For the text-containing cell, return its midpoint in [X, Y] coordinate format. 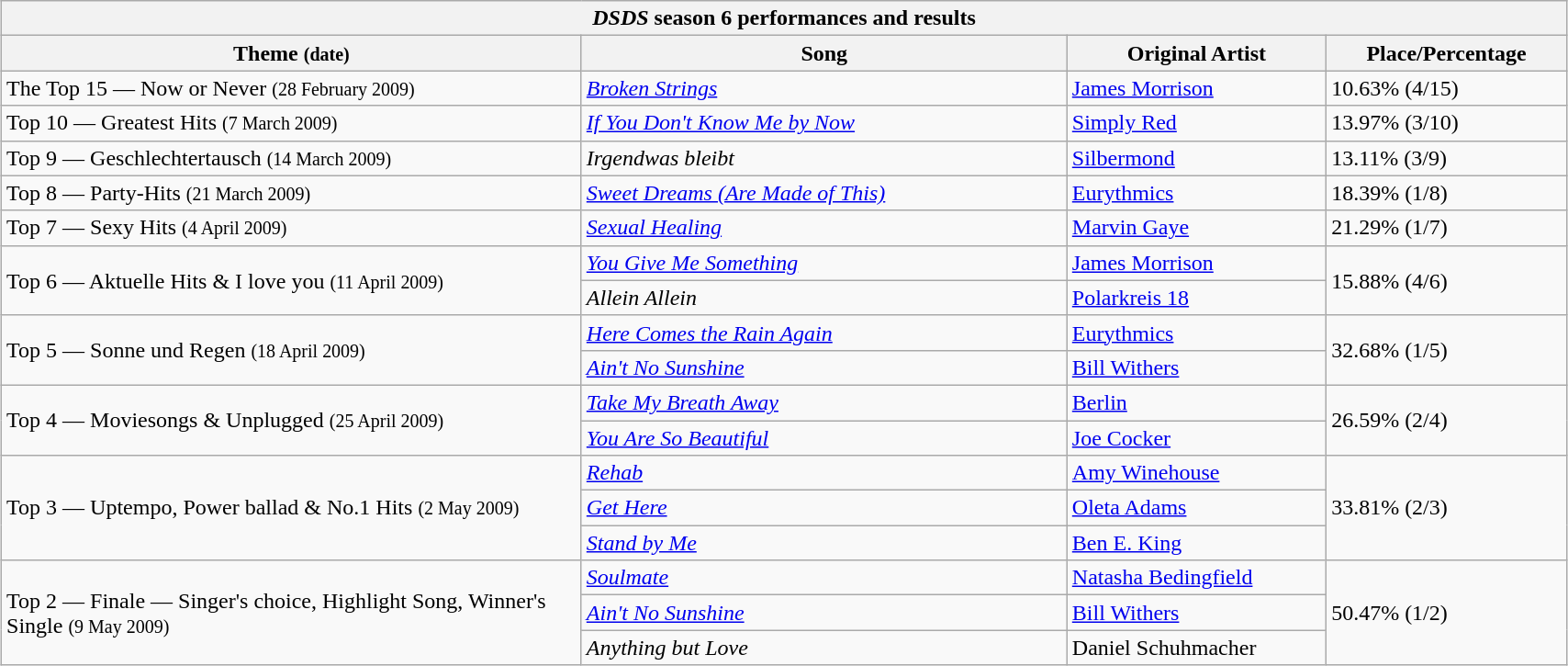
The Top 15 — Now or Never (28 February 2009) [292, 88]
Take My Breath Away [824, 402]
Top 4 — Moviesongs & Unplugged (25 April 2009) [292, 420]
Sexual Healing [824, 228]
13.11% (3/9) [1447, 158]
18.39% (1/8) [1447, 193]
Top 10 — Greatest Hits (7 March 2009) [292, 123]
32.68% (1/5) [1447, 350]
Anything but Love [824, 648]
Song [824, 53]
Top 6 — Aktuelle Hits & I love you (11 April 2009) [292, 280]
Rehab [824, 473]
Top 9 — Geschlechtertausch (14 March 2009) [292, 158]
21.29% (1/7) [1447, 228]
Here Comes the Rain Again [824, 333]
You Are So Beautiful [824, 438]
DSDS season 6 performances and results [784, 18]
Top 3 — Uptempo, Power ballad & No.1 Hits (2 May 2009) [292, 508]
Top 2 — Finale — Singer's choice, Highlight Song, Winner's Single (9 May 2009) [292, 613]
Joe Cocker [1196, 438]
Sweet Dreams (Are Made of This) [824, 193]
Silbermond [1196, 158]
Original Artist [1196, 53]
Amy Winehouse [1196, 473]
Place/Percentage [1447, 53]
50.47% (1/2) [1447, 613]
15.88% (4/6) [1447, 280]
Natasha Bedingfield [1196, 578]
Daniel Schuhmacher [1196, 648]
Simply Red [1196, 123]
Get Here [824, 508]
Polarkreis 18 [1196, 298]
26.59% (2/4) [1447, 420]
You Give Me Something [824, 263]
Irgendwas bleibt [824, 158]
Marvin Gaye [1196, 228]
Oleta Adams [1196, 508]
Broken Strings [824, 88]
Top 7 — Sexy Hits (4 April 2009) [292, 228]
Top 8 — Party-Hits (21 March 2009) [292, 193]
Ben E. King [1196, 543]
Stand by Me [824, 543]
If You Don't Know Me by Now [824, 123]
33.81% (2/3) [1447, 508]
Soulmate [824, 578]
Top 5 — Sonne und Regen (18 April 2009) [292, 350]
Theme (date) [292, 53]
Allein Allein [824, 298]
10.63% (4/15) [1447, 88]
13.97% (3/10) [1447, 123]
Berlin [1196, 402]
